Determine the (X, Y) coordinate at the center of the cell enclosing the given text.  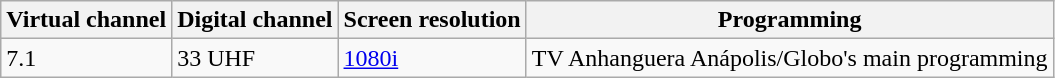
Screen resolution (432, 20)
Virtual channel (86, 20)
Digital channel (255, 20)
7.1 (86, 58)
33 UHF (255, 58)
Programming (790, 20)
1080i (432, 58)
TV Anhanguera Anápolis/Globo's main programming (790, 58)
